Capture the cell that displays the provided text and extract its [x, y] central coordinate. 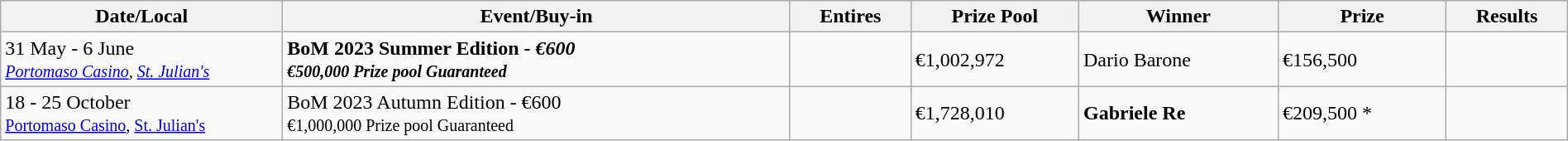
€209,500 * [1361, 113]
€156,500 [1361, 60]
Event/Buy-in [537, 17]
Date/Local [142, 17]
BoM 2023 Summer Edition - €600€500,000 Prize pool Guaranteed [537, 60]
Dario Barone [1178, 60]
Entires [850, 17]
Gabriele Re [1178, 113]
€1,002,972 [994, 60]
31 May - 6 JunePortomaso Casino, St. Julian's [142, 60]
Winner [1178, 17]
BoM 2023 Autumn Edition - €600€1,000,000 Prize pool Guaranteed [537, 113]
Prize [1361, 17]
Prize Pool [994, 17]
18 - 25 OctoberPortomaso Casino, St. Julian's [142, 113]
€1,728,010 [994, 113]
Results [1507, 17]
